Return (X, Y) of the center of cell containing provided text 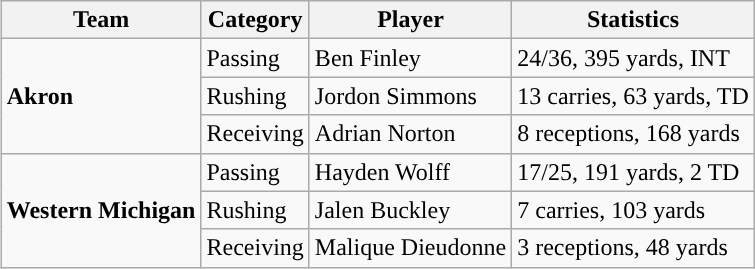
7 carries, 103 yards (634, 210)
Category (255, 20)
Ben Finley (410, 58)
Western Michigan (101, 210)
13 carries, 63 yards, TD (634, 96)
17/25, 191 yards, 2 TD (634, 172)
Akron (101, 96)
3 receptions, 48 yards (634, 248)
Statistics (634, 20)
Adrian Norton (410, 134)
Team (101, 20)
Jalen Buckley (410, 210)
Malique Dieudonne (410, 248)
Player (410, 20)
Hayden Wolff (410, 172)
Jordon Simmons (410, 96)
24/36, 395 yards, INT (634, 58)
8 receptions, 168 yards (634, 134)
